Detect which cell encompasses the target text, then output its (X, Y) center coordinate. 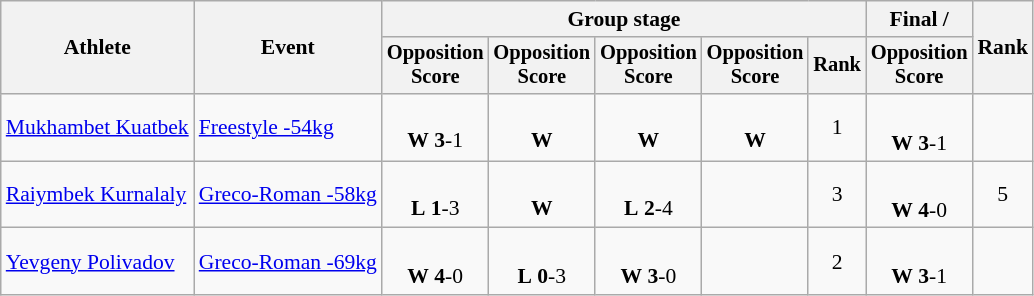
L 0-3 (542, 262)
Yevgeny Polivadov (98, 262)
5 (1002, 194)
Mukhambet Kuatbek (98, 128)
Event (288, 48)
Final / (920, 19)
L 2-4 (648, 194)
3 (837, 194)
Greco-Roman -69kg (288, 262)
Greco-Roman -58kg (288, 194)
L 1-3 (436, 194)
Raiymbek Kurnalaly (98, 194)
2 (837, 262)
Freestyle -54kg (288, 128)
W 3-0 (648, 262)
1 (837, 128)
Group stage (624, 19)
Athlete (98, 48)
